Provide the (x, y) coordinate of the cell's center where the given text is located.  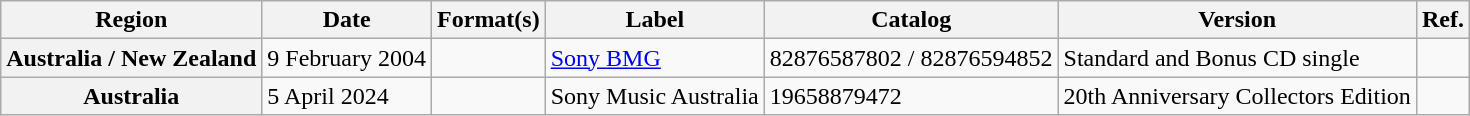
Ref. (1442, 20)
Version (1237, 20)
Catalog (911, 20)
Sony Music Australia (654, 96)
Region (132, 20)
19658879472 (911, 96)
Standard and Bonus CD single (1237, 58)
20th Anniversary Collectors Edition (1237, 96)
Date (347, 20)
82876587802 / 82876594852 (911, 58)
Format(s) (489, 20)
Label (654, 20)
Sony BMG (654, 58)
Australia / New Zealand (132, 58)
9 February 2004 (347, 58)
5 April 2024 (347, 96)
Australia (132, 96)
